Identify which cell holds the provided text, then report its [X, Y] central coordinate. 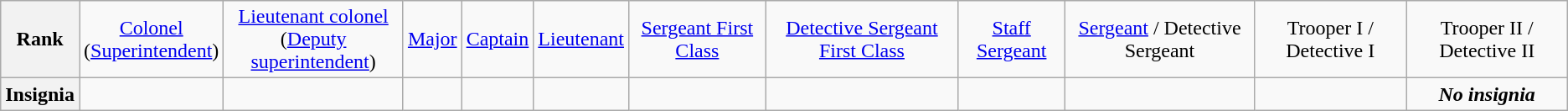
Lieutenant colonel(Deputy superintendent) [313, 40]
Staff Sergeant [1012, 40]
Trooper II / Detective II [1487, 40]
Major [432, 40]
Sergeant / Detective Sergeant [1160, 40]
Trooper I / Detective I [1330, 40]
Insignia [40, 94]
Detective Sergeant First Class [861, 40]
Sergeant First Class [698, 40]
No insignia [1487, 94]
Colonel(Superintendent) [152, 40]
Lieutenant [581, 40]
Rank [40, 40]
Captain [498, 40]
